For the text-containing cell, return its midpoint in [x, y] coordinate format. 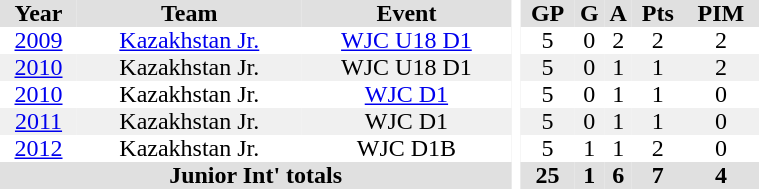
6 [618, 176]
2011 [38, 122]
Junior Int' totals [256, 176]
Event [407, 14]
Team [190, 14]
WJC D1B [407, 148]
GP [548, 14]
4 [720, 176]
25 [548, 176]
2009 [38, 40]
Year [38, 14]
A [618, 14]
G [589, 14]
PIM [720, 14]
Pts [658, 14]
7 [658, 176]
2012 [38, 148]
